Determine the (x, y) coordinate at the center of the cell enclosing the given text.  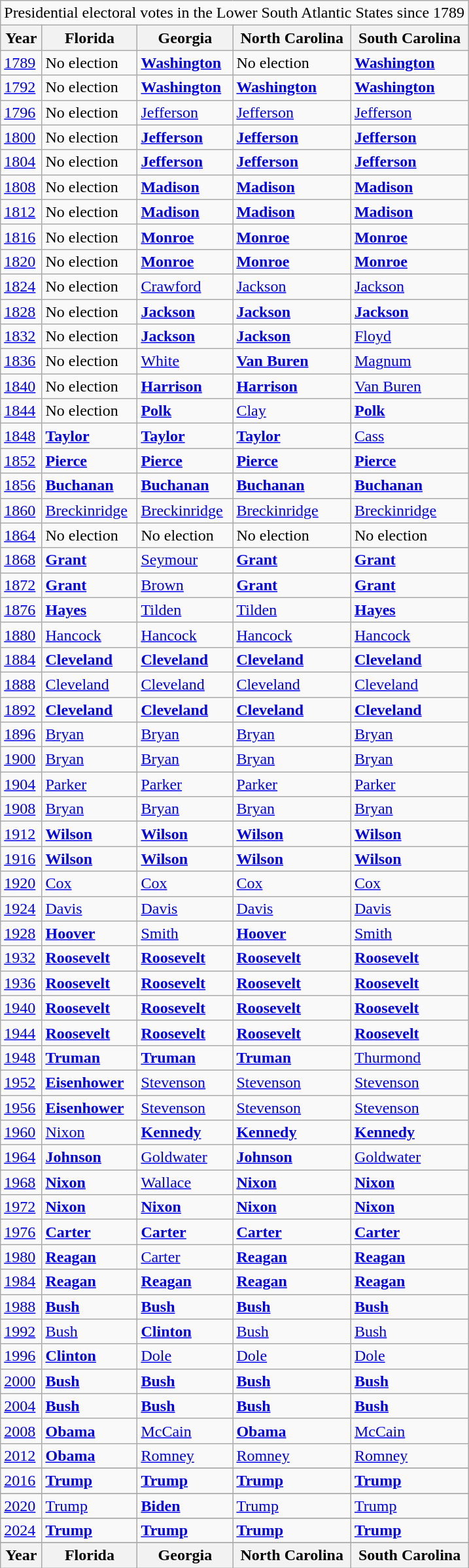
1868 (21, 560)
1984 (21, 1282)
1840 (21, 386)
1976 (21, 1232)
1956 (21, 1108)
1860 (21, 510)
1792 (21, 88)
1908 (21, 809)
1836 (21, 361)
1828 (21, 312)
1912 (21, 834)
1884 (21, 659)
Seymour (185, 560)
1944 (21, 1033)
1964 (21, 1158)
1844 (21, 411)
1988 (21, 1307)
1800 (21, 137)
1876 (21, 610)
Cass (409, 436)
Brown (185, 585)
1928 (21, 933)
1948 (21, 1058)
1864 (21, 535)
1824 (21, 286)
1892 (21, 709)
1796 (21, 112)
2024 (21, 1531)
1808 (21, 187)
Crawford (185, 286)
1924 (21, 909)
1952 (21, 1082)
1832 (21, 337)
1816 (21, 237)
1812 (21, 212)
1904 (21, 784)
1880 (21, 635)
Presidential electoral votes in the Lower South Atlantic States since 1789 (234, 13)
1920 (21, 884)
1980 (21, 1257)
Magnum (409, 361)
1856 (21, 486)
2016 (21, 1480)
1896 (21, 735)
1968 (21, 1182)
White (185, 361)
1992 (21, 1331)
1996 (21, 1356)
Thurmond (409, 1058)
Biden (185, 1505)
1916 (21, 859)
2020 (21, 1505)
1804 (21, 162)
1789 (21, 63)
1936 (21, 983)
Clay (292, 411)
1872 (21, 585)
1848 (21, 436)
1932 (21, 958)
2008 (21, 1431)
1900 (21, 759)
1940 (21, 1008)
2000 (21, 1381)
1888 (21, 684)
Wallace (185, 1182)
1852 (21, 461)
Floyd (409, 337)
2012 (21, 1456)
1820 (21, 261)
2004 (21, 1406)
1960 (21, 1133)
1972 (21, 1207)
